Locate the cell with the specified text and output its (X, Y) center coordinate. 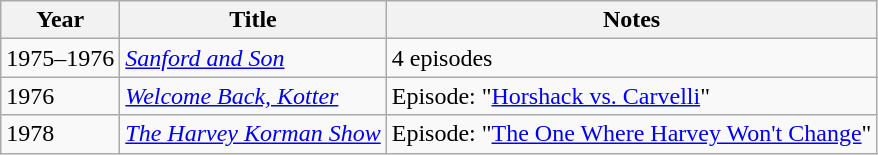
Sanford and Son (253, 58)
1975–1976 (60, 58)
Notes (632, 20)
Welcome Back, Kotter (253, 96)
Episode: "Horshack vs. Carvelli" (632, 96)
4 episodes (632, 58)
The Harvey Korman Show (253, 134)
1978 (60, 134)
1976 (60, 96)
Title (253, 20)
Year (60, 20)
Episode: "The One Where Harvey Won't Change" (632, 134)
